Output the (X, Y) coordinate of the center of the cell containing the given text.  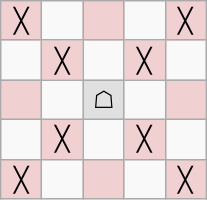
☖ (104, 100)
